Detect which cell encompasses the target text, then output its (X, Y) center coordinate. 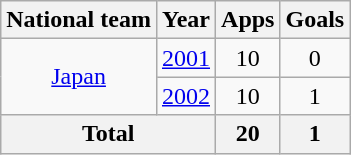
Goals (315, 20)
0 (315, 58)
Apps (248, 20)
National team (79, 20)
2001 (186, 58)
2002 (186, 96)
Japan (79, 77)
Year (186, 20)
20 (248, 134)
Total (108, 134)
